Search for the cell housing the specified text and yield its (x, y) center coordinate. 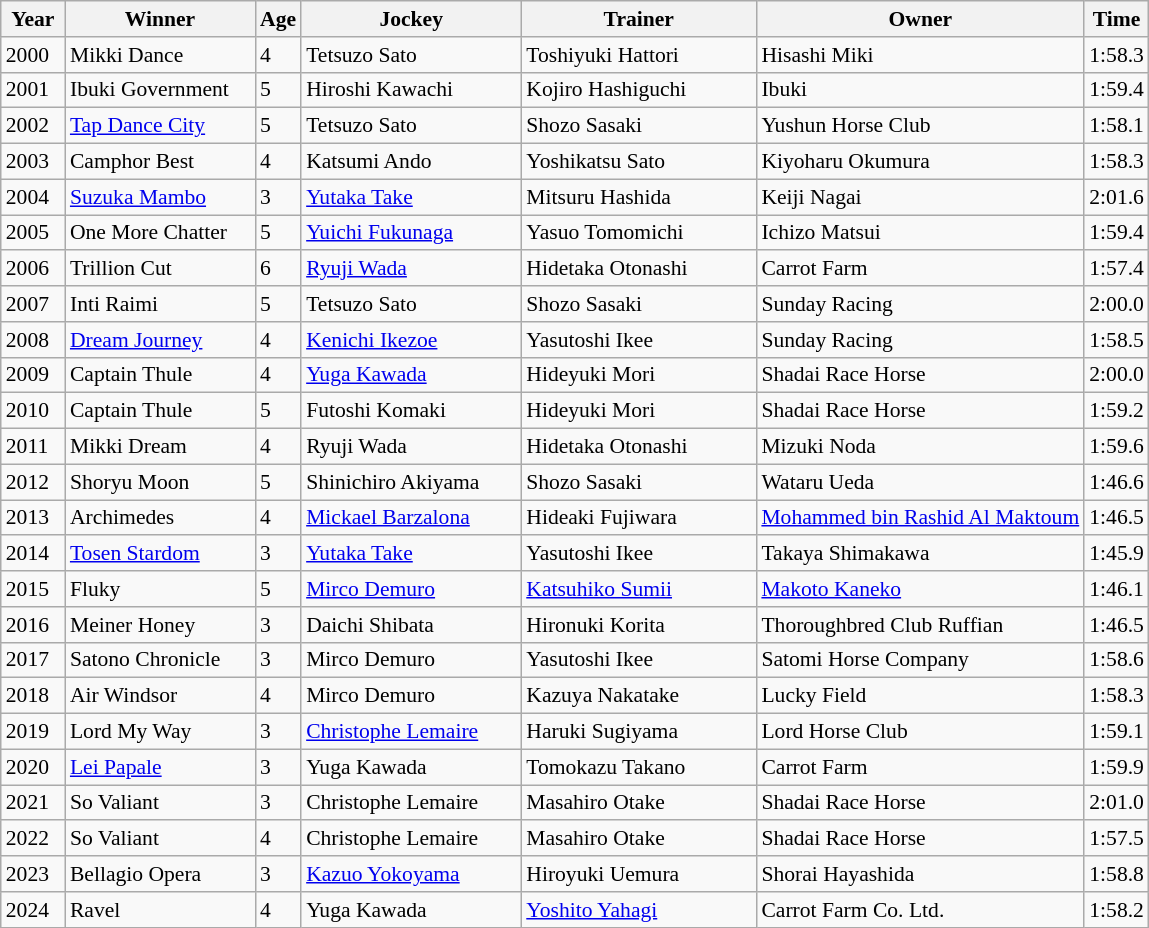
1:58.8 (1116, 874)
1:45.9 (1116, 554)
Katsuhiko Sumii (638, 589)
2006 (33, 269)
Trainer (638, 19)
Mickael Barzalona (411, 518)
Lucky Field (920, 696)
Jockey (411, 19)
2021 (33, 803)
2:01.0 (1116, 803)
Kazuya Nakatake (638, 696)
Tosen Stardom (160, 554)
2010 (33, 411)
Tomokazu Takano (638, 767)
Mikki Dance (160, 55)
Ibuki Government (160, 90)
Age (278, 19)
Lei Papale (160, 767)
1:59.9 (1116, 767)
Kiyoharu Okumura (920, 162)
2022 (33, 839)
1:57.5 (1116, 839)
Keiji Nagai (920, 197)
1:46.1 (1116, 589)
2007 (33, 304)
1:59.2 (1116, 411)
2020 (33, 767)
Yoshikatsu Sato (638, 162)
Shorai Hayashida (920, 874)
Yushun Horse Club (920, 126)
2011 (33, 447)
Toshiyuki Hattori (638, 55)
2003 (33, 162)
Shoryu Moon (160, 482)
Hironuki Korita (638, 625)
Kojiro Hashiguchi (638, 90)
Camphor Best (160, 162)
Yoshito Yahagi (638, 910)
Takaya Shimakawa (920, 554)
Bellagio Opera (160, 874)
2019 (33, 732)
Thoroughbred Club Ruffian (920, 625)
2009 (33, 375)
Suzuka Mambo (160, 197)
Futoshi Komaki (411, 411)
2012 (33, 482)
Satono Chronicle (160, 660)
Meiner Honey (160, 625)
1:46.6 (1116, 482)
1:59.6 (1116, 447)
Hideaki Fujiwara (638, 518)
Time (1116, 19)
Makoto Kaneko (920, 589)
1:58.1 (1116, 126)
Carrot Farm Co. Ltd. (920, 910)
Satomi Horse Company (920, 660)
Yuichi Fukunaga (411, 233)
Kazuo Yokoyama (411, 874)
Ibuki (920, 90)
2016 (33, 625)
1:59.1 (1116, 732)
2002 (33, 126)
Katsumi Ando (411, 162)
2001 (33, 90)
Inti Raimi (160, 304)
2:01.6 (1116, 197)
1:58.6 (1116, 660)
Wataru Ueda (920, 482)
Archimedes (160, 518)
Tap Dance City (160, 126)
Mohammed bin Rashid Al Maktoum (920, 518)
Year (33, 19)
2013 (33, 518)
One More Chatter (160, 233)
Trillion Cut (160, 269)
Dream Journey (160, 340)
Hisashi Miki (920, 55)
2024 (33, 910)
2005 (33, 233)
Mikki Dream (160, 447)
2000 (33, 55)
2015 (33, 589)
6 (278, 269)
Hiroyuki Uemura (638, 874)
1:58.5 (1116, 340)
Mizuki Noda (920, 447)
Lord My Way (160, 732)
2014 (33, 554)
2018 (33, 696)
Owner (920, 19)
Lord Horse Club (920, 732)
Hiroshi Kawachi (411, 90)
2004 (33, 197)
Daichi Shibata (411, 625)
Air Windsor (160, 696)
Winner (160, 19)
2017 (33, 660)
Haruki Sugiyama (638, 732)
Ravel (160, 910)
Yasuo Tomomichi (638, 233)
Fluky (160, 589)
Mitsuru Hashida (638, 197)
2008 (33, 340)
Ichizo Matsui (920, 233)
Kenichi Ikezoe (411, 340)
2023 (33, 874)
1:57.4 (1116, 269)
Shinichiro Akiyama (411, 482)
1:58.2 (1116, 910)
